Identify which cell holds the provided text, then report its [X, Y] central coordinate. 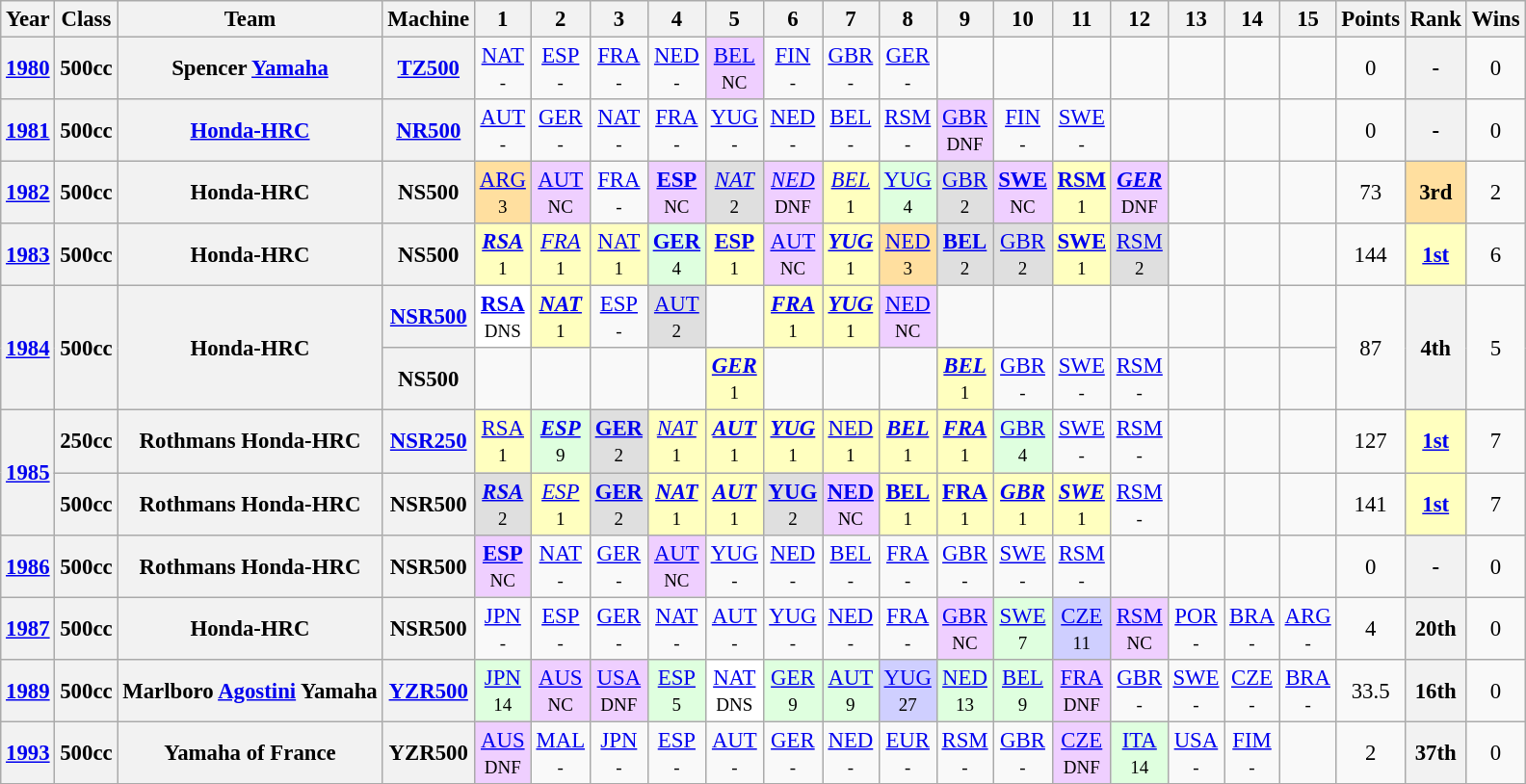
EUR- [908, 753]
1989 [28, 690]
USA- [1197, 753]
BEL2 [965, 254]
11 [1081, 19]
TZ500 [428, 69]
GER1 [734, 379]
NATDNS [734, 690]
Class [87, 19]
3 [618, 19]
GERDNF [1139, 193]
127 [1370, 441]
ARG- [1308, 628]
BEL9 [1023, 690]
10 [1023, 19]
15 [1308, 19]
37th [1435, 753]
1983 [28, 254]
GBRNC [965, 628]
20th [1435, 628]
RSM1 [1081, 193]
1987 [28, 628]
JPN14 [503, 690]
73 [1370, 193]
AUT2 [676, 318]
SWE7 [1023, 628]
Rank [1435, 19]
RSM2 [1139, 254]
1 [503, 19]
FRADNF [1081, 690]
NED3 [908, 254]
SWENC [1023, 193]
NR500 [428, 131]
9 [965, 19]
CZEDNF [1081, 753]
MAL- [561, 753]
87 [1370, 349]
YUG27 [908, 690]
33.5 [1370, 690]
Year [28, 19]
8 [908, 19]
GER9 [792, 690]
1986 [28, 566]
NSR250 [428, 441]
AUT9 [852, 690]
Points [1370, 19]
144 [1370, 254]
13 [1197, 19]
Marlboro Agostini Yamaha [250, 690]
14 [1252, 19]
1981 [28, 131]
Machine [428, 19]
1980 [28, 69]
POR- [1197, 628]
USADNF [618, 690]
Team [250, 19]
YUG4 [908, 193]
ARG3 [503, 193]
AUSDNF [503, 753]
Yamaha of France [250, 753]
1982 [28, 193]
1985 [28, 472]
RSA2 [503, 505]
Wins [1495, 19]
RSADNS [503, 318]
NED13 [965, 690]
BELNC [734, 69]
AUSNC [561, 690]
NED1 [852, 441]
3rd [1435, 193]
ESP5 [676, 690]
1984 [28, 349]
Spencer Yamaha [250, 69]
GER4 [676, 254]
FIM- [1252, 753]
141 [1370, 505]
NAT2 [734, 193]
NEDDNF [792, 193]
GBR1 [1023, 505]
1993 [28, 753]
RSMNC [1139, 628]
GBR4 [1023, 441]
GBRDNF [965, 131]
12 [1139, 19]
YUG2 [792, 505]
ESP9 [561, 441]
CZE11 [1081, 628]
16th [1435, 690]
ITA14 [1139, 753]
CZE- [1252, 690]
250cc [87, 441]
4th [1435, 349]
